Identify which cell holds the provided text, then report its [x, y] central coordinate. 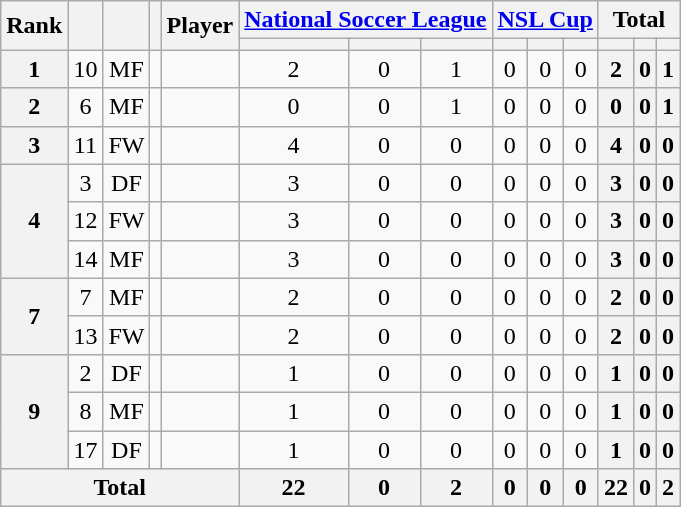
14 [86, 259]
Player [200, 26]
12 [86, 221]
6 [86, 107]
10 [86, 69]
8 [86, 411]
9 [34, 411]
National Soccer League [366, 20]
Rank [34, 26]
13 [86, 335]
11 [86, 145]
NSL Cup [545, 20]
17 [86, 449]
